From the cell containing the given text, extract its center point as (X, Y) coordinate. 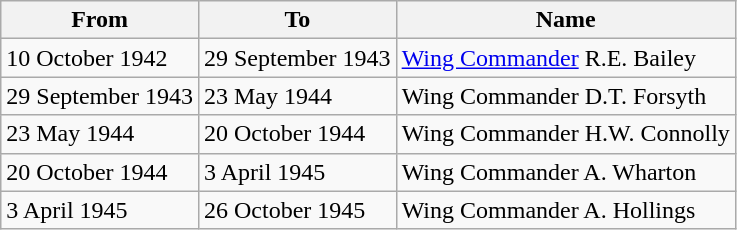
Name (566, 20)
To (297, 20)
Wing Commander R.E. Bailey (566, 58)
26 October 1945 (297, 210)
From (100, 20)
Wing Commander A. Wharton (566, 172)
Wing Commander A. Hollings (566, 210)
10 October 1942 (100, 58)
Wing Commander D.T. Forsyth (566, 96)
Wing Commander H.W. Connolly (566, 134)
